Capture the cell that displays the provided text and extract its (X, Y) central coordinate. 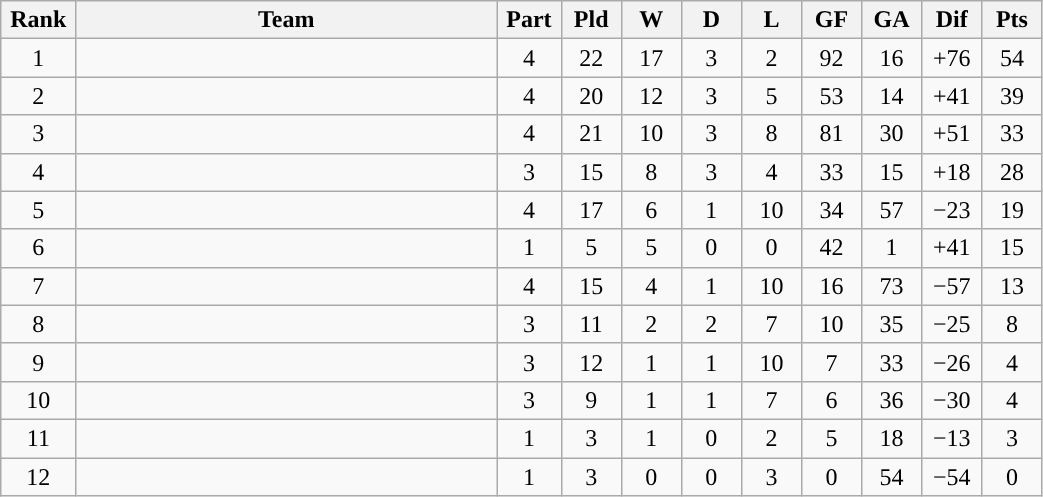
18 (892, 438)
14 (892, 96)
Rank (38, 20)
Pld (591, 20)
−54 (952, 477)
L (771, 20)
21 (591, 134)
+76 (952, 58)
13 (1012, 286)
35 (892, 324)
20 (591, 96)
−25 (952, 324)
Part (529, 20)
+51 (952, 134)
−57 (952, 286)
42 (831, 248)
−26 (952, 362)
Dif (952, 20)
81 (831, 134)
W (651, 20)
Pts (1012, 20)
−23 (952, 210)
92 (831, 58)
GA (892, 20)
73 (892, 286)
−13 (952, 438)
57 (892, 210)
30 (892, 134)
36 (892, 400)
22 (591, 58)
34 (831, 210)
53 (831, 96)
+18 (952, 172)
19 (1012, 210)
28 (1012, 172)
D (711, 20)
39 (1012, 96)
Team (286, 20)
−30 (952, 400)
GF (831, 20)
